Detect which cell encompasses the target text, then output its (X, Y) center coordinate. 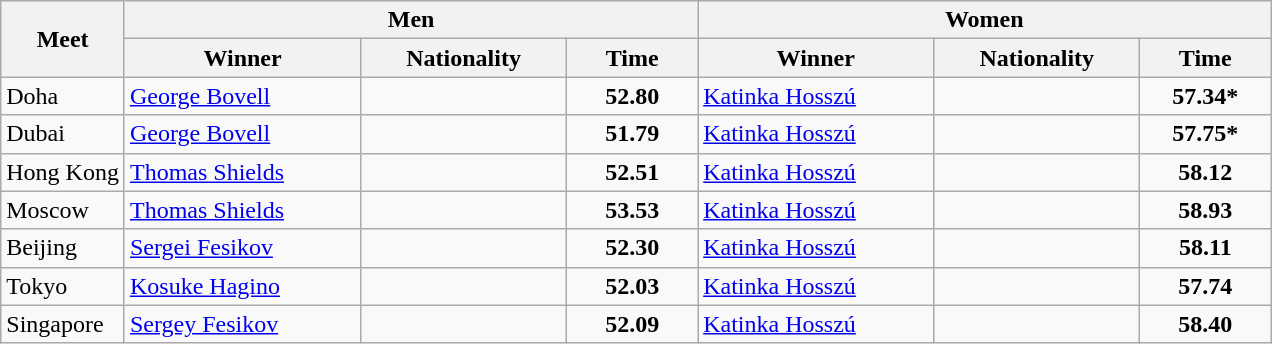
Doha (63, 96)
52.51 (632, 172)
Sergey Fesikov (242, 324)
58.93 (1206, 210)
53.53 (632, 210)
52.09 (632, 324)
Beijing (63, 248)
52.80 (632, 96)
Women (984, 20)
58.12 (1206, 172)
58.40 (1206, 324)
58.11 (1206, 248)
Kosuke Hagino (242, 286)
52.30 (632, 248)
57.34* (1206, 96)
Dubai (63, 134)
57.74 (1206, 286)
Hong Kong (63, 172)
Tokyo (63, 286)
57.75* (1206, 134)
Sergei Fesikov (242, 248)
Moscow (63, 210)
52.03 (632, 286)
51.79 (632, 134)
Singapore (63, 324)
Men (410, 20)
Meet (63, 39)
